Determine the (x, y) coordinate at the center of the cell enclosing the given text.  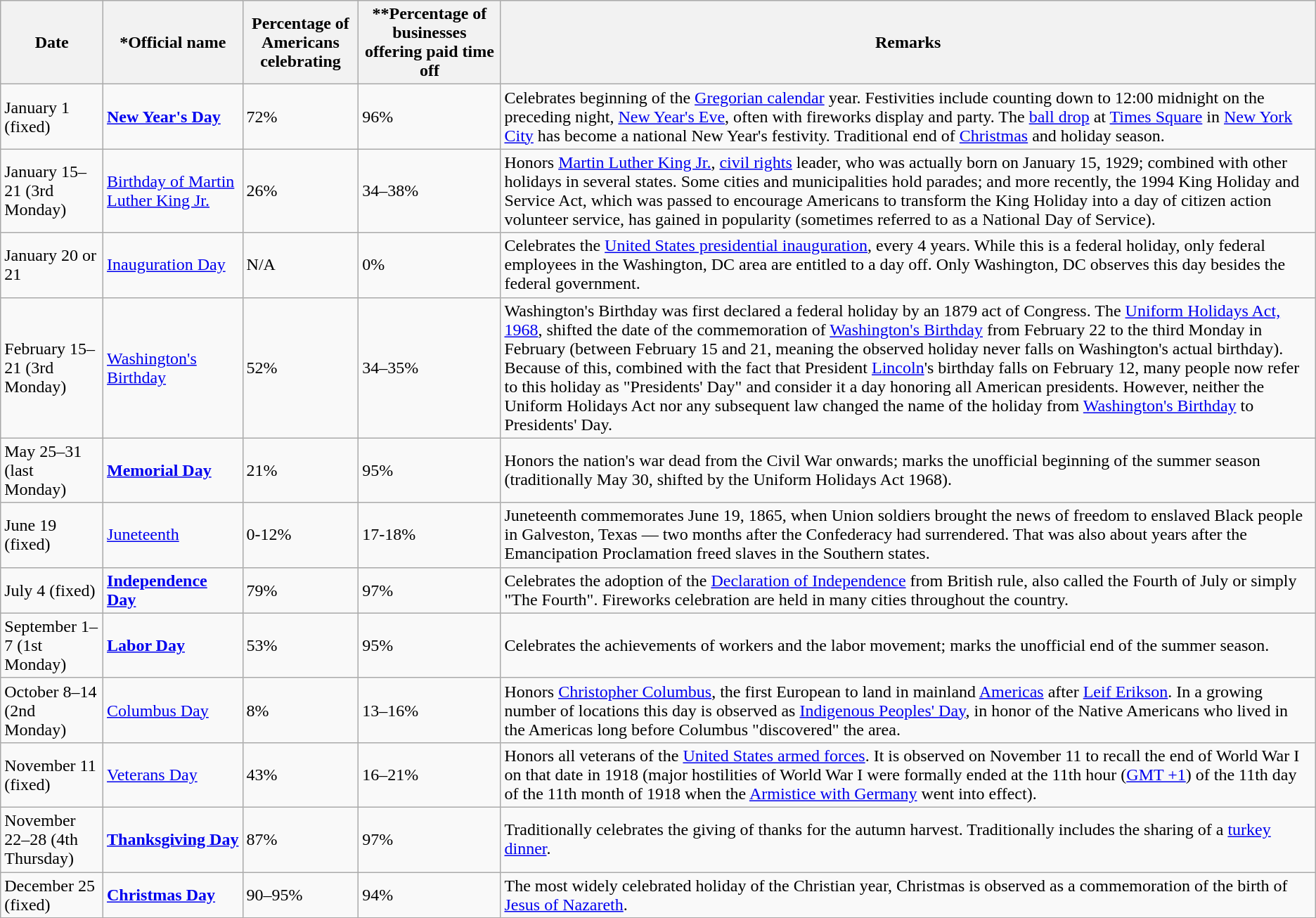
February 15–21 (3rd Monday) (52, 368)
November 11 (fixed) (52, 775)
96% (430, 117)
October 8–14 (2nd Monday) (52, 710)
Date (52, 42)
Thanksgiving Day (173, 839)
72% (301, 117)
52% (301, 368)
79% (301, 590)
Washington's Birthday (173, 368)
Percentage of Americans celebrating (301, 42)
43% (301, 775)
13–16% (430, 710)
0% (430, 265)
December 25 (fixed) (52, 894)
34–35% (430, 368)
September 1–7 (1st Monday) (52, 645)
November 22–28 (4th Thursday) (52, 839)
26% (301, 191)
**Percentage of businesses offering paid time off (430, 42)
90–95% (301, 894)
Columbus Day (173, 710)
January 20 or 21 (52, 265)
Birthday of Martin Luther King Jr. (173, 191)
17-18% (430, 535)
Veterans Day (173, 775)
87% (301, 839)
Christmas Day (173, 894)
Independence Day (173, 590)
June 19 (fixed) (52, 535)
Traditionally celebrates the giving of thanks for the autumn harvest. Traditionally includes the sharing of a turkey dinner. (908, 839)
January 1 (fixed) (52, 117)
Inauguration Day (173, 265)
8% (301, 710)
Juneteenth (173, 535)
16–21% (430, 775)
Memorial Day (173, 470)
January 15–21 (3rd Monday) (52, 191)
The most widely celebrated holiday of the Christian year, Christmas is observed as a commemoration of the birth of Jesus of Nazareth. (908, 894)
Celebrates the achievements of workers and the labor movement; marks the unofficial end of the summer season. (908, 645)
July 4 (fixed) (52, 590)
New Year's Day (173, 117)
94% (430, 894)
*Official name (173, 42)
Labor Day (173, 645)
N/A (301, 265)
34–38% (430, 191)
May 25–31 (last Monday) (52, 470)
53% (301, 645)
Remarks (908, 42)
21% (301, 470)
0-12% (301, 535)
